Search for the cell housing the specified text and yield its [x, y] center coordinate. 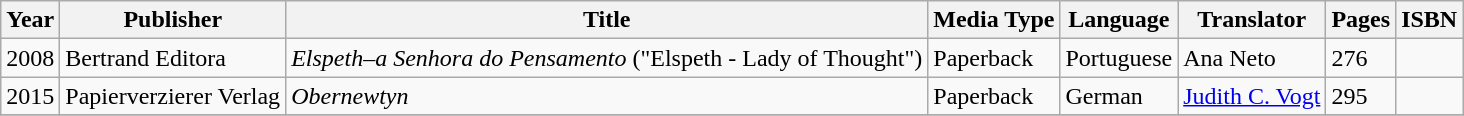
Publisher [173, 20]
Bertrand Editora [173, 58]
Portuguese [1119, 58]
Year [30, 20]
Judith C. Vogt [1252, 96]
Language [1119, 20]
Title [607, 20]
ISBN [1430, 20]
2015 [30, 96]
Elspeth–a Senhora do Pensamento ("Elspeth - Lady of Thought") [607, 58]
Obernewtyn [607, 96]
Ana Neto [1252, 58]
Media Type [994, 20]
German [1119, 96]
276 [1361, 58]
2008 [30, 58]
Translator [1252, 20]
295 [1361, 96]
Papierverzierer Verlag [173, 96]
Pages [1361, 20]
